For the text-containing cell, return its midpoint in (x, y) coordinate format. 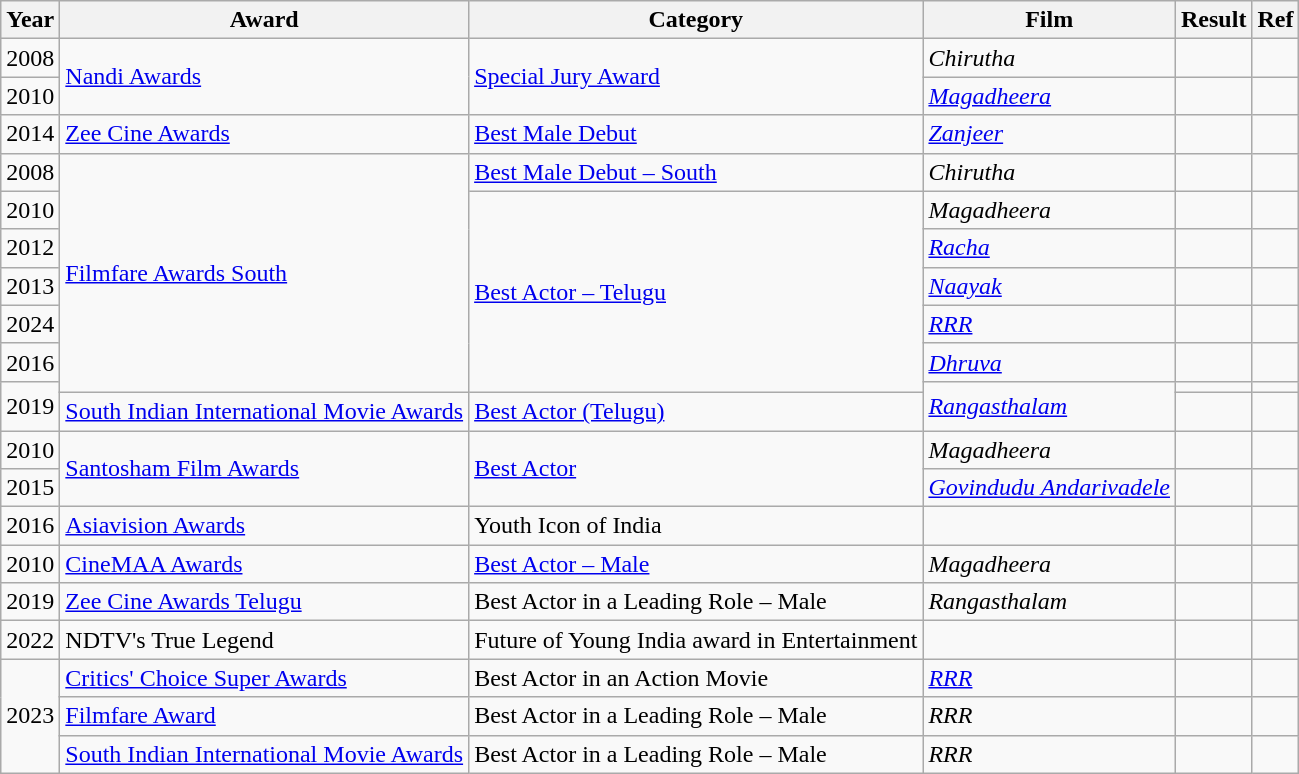
Category (696, 20)
Racha (1050, 248)
2014 (30, 134)
2012 (30, 248)
Award (264, 20)
Future of Young India award in Entertainment (696, 640)
Naayak (1050, 286)
Santosham Film Awards (264, 468)
2015 (30, 488)
Best Actor (Telugu) (696, 411)
Best Male Debut – South (696, 172)
Dhruva (1050, 362)
Best Male Debut (696, 134)
Best Actor in an Action Movie (696, 678)
Asiavision Awards (264, 526)
NDTV's True Legend (264, 640)
2022 (30, 640)
2013 (30, 286)
Critics' Choice Super Awards (264, 678)
Govindudu Andarivadele (1050, 488)
Year (30, 20)
Zanjeer (1050, 134)
Best Actor – Telugu (696, 292)
Film (1050, 20)
Filmfare Award (264, 716)
Zee Cine Awards Telugu (264, 602)
Best Actor (696, 468)
Special Jury Award (696, 77)
Result (1214, 20)
Zee Cine Awards (264, 134)
Nandi Awards (264, 77)
Youth Icon of India (696, 526)
Best Actor – Male (696, 564)
Filmfare Awards South (264, 272)
Ref (1276, 20)
2024 (30, 324)
2023 (30, 716)
CineMAA Awards (264, 564)
